Pinpoint the cell where the given text exists, returning its [x, y] midpoint coordinate. 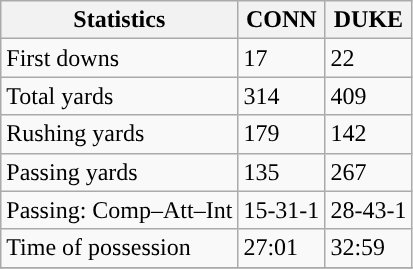
135 [282, 172]
Time of possession [120, 248]
Passing yards [120, 172]
17 [282, 58]
Passing: Comp–Att–Int [120, 210]
314 [282, 96]
409 [368, 96]
Total yards [120, 96]
15-31-1 [282, 210]
267 [368, 172]
179 [282, 134]
28-43-1 [368, 210]
32:59 [368, 248]
Rushing yards [120, 134]
First downs [120, 58]
Statistics [120, 20]
CONN [282, 20]
27:01 [282, 248]
142 [368, 134]
DUKE [368, 20]
22 [368, 58]
